Search for the cell housing the specified text and yield its (X, Y) center coordinate. 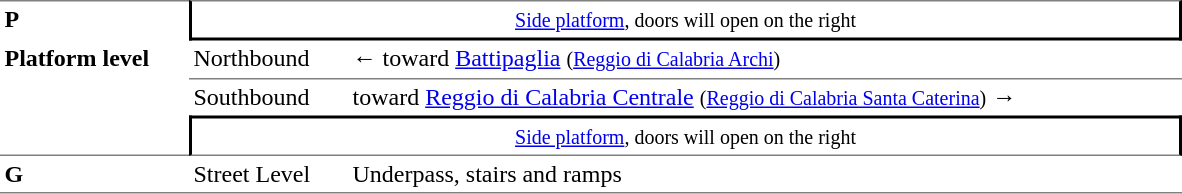
Platform level (94, 59)
Southbound (268, 97)
P (94, 20)
Northbound (268, 59)
toward Reggio di Calabria Centrale (Reggio di Calabria Santa Caterina) → (765, 97)
← toward Battipaglia (Reggio di Calabria Archi) (765, 59)
Street Level (268, 175)
Underpass, stairs and ramps (765, 175)
G (94, 175)
